Determine the [X, Y] coordinate at the center of the cell enclosing the given text.  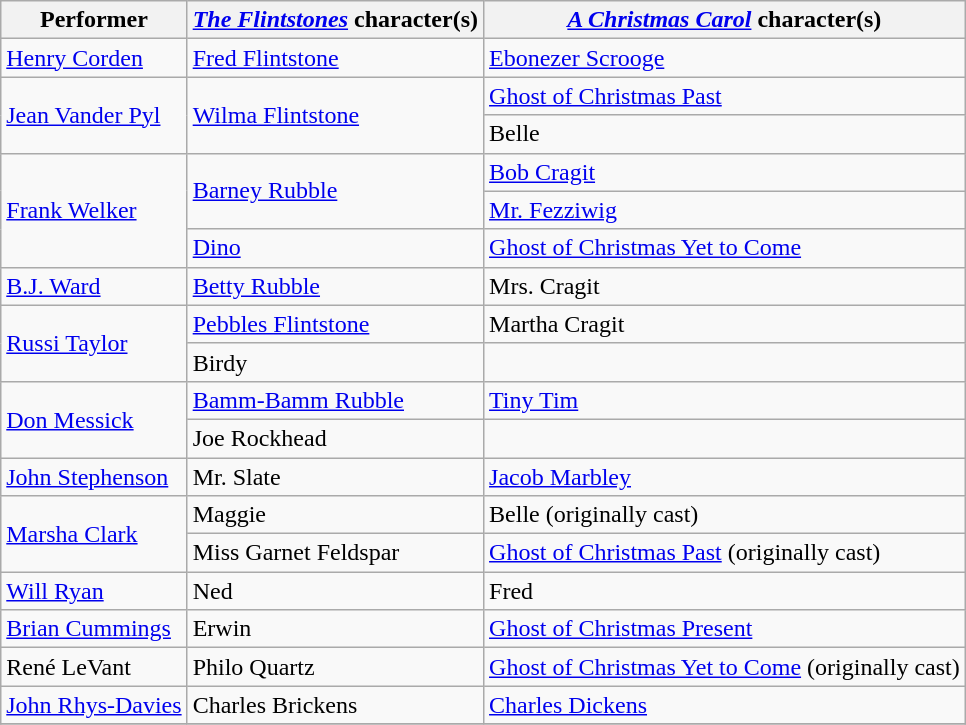
Maggie [335, 515]
Frank Welker [94, 210]
Belle (originally cast) [725, 515]
B.J. Ward [94, 286]
Charles Brickens [335, 705]
Fred Flintstone [335, 58]
Martha Cragit [725, 324]
Erwin [335, 629]
Jacob Marbley [725, 477]
René LeVant [94, 667]
Birdy [335, 362]
Performer [94, 20]
Don Messick [94, 419]
Philo Quartz [335, 667]
John Rhys-Davies [94, 705]
A Christmas Carol character(s) [725, 20]
Wilma Flintstone [335, 115]
Ghost of Christmas Yet to Come (originally cast) [725, 667]
Ghost of Christmas Past (originally cast) [725, 553]
Joe Rockhead [335, 438]
Jean Vander Pyl [94, 115]
Belle [725, 134]
Tiny Tim [725, 400]
Marsha Clark [94, 534]
Ghost of Christmas Past [725, 96]
Ghost of Christmas Yet to Come [725, 248]
Mr. Fezziwig [725, 210]
Ned [335, 591]
Mr. Slate [335, 477]
Brian Cummings [94, 629]
Fred [725, 591]
Ebonezer Scrooge [725, 58]
Miss Garnet Feldspar [335, 553]
Will Ryan [94, 591]
John Stephenson [94, 477]
Betty Rubble [335, 286]
Ghost of Christmas Present [725, 629]
Mrs. Cragit [725, 286]
Russi Taylor [94, 343]
Bob Cragit [725, 172]
Dino [335, 248]
Pebbles Flintstone [335, 324]
Barney Rubble [335, 191]
Charles Dickens [725, 705]
Henry Corden [94, 58]
The Flintstones character(s) [335, 20]
Bamm-Bamm Rubble [335, 400]
